Search for the cell housing the specified text and yield its [X, Y] center coordinate. 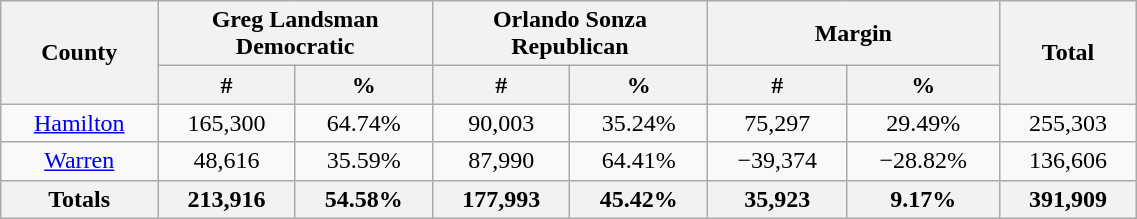
Greg LandsmanDemocratic [296, 34]
29.49% [923, 123]
64.41% [638, 161]
−28.82% [923, 161]
213,916 [226, 199]
255,303 [1068, 123]
9.17% [923, 199]
64.74% [364, 123]
48,616 [226, 161]
177,993 [502, 199]
Orlando SonzaRepublican [570, 34]
Totals [80, 199]
75,297 [777, 123]
90,003 [502, 123]
Margin [853, 34]
35.59% [364, 161]
391,909 [1068, 199]
35.24% [638, 123]
Hamilton [80, 123]
−39,374 [777, 161]
45.42% [638, 199]
Total [1068, 52]
County [80, 52]
Warren [80, 161]
54.58% [364, 199]
35,923 [777, 199]
165,300 [226, 123]
87,990 [502, 161]
136,606 [1068, 161]
